For the text-containing cell, return its midpoint in [X, Y] coordinate format. 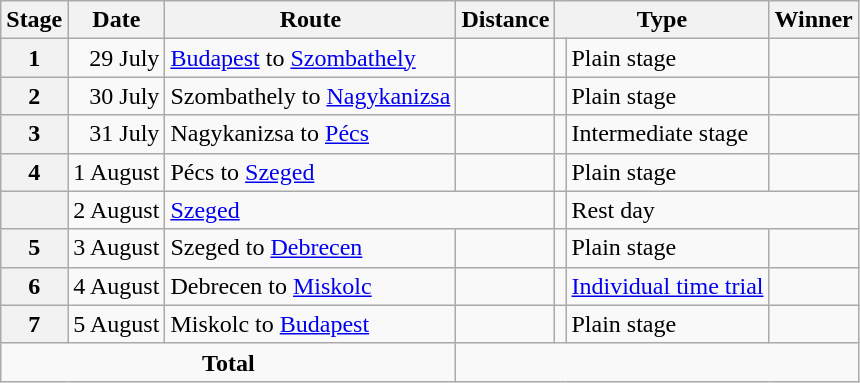
Individual time trial [668, 286]
Type [662, 20]
4 August [116, 286]
31 July [116, 134]
Szombathely to Nagykanizsa [310, 96]
5 August [116, 324]
Budapest to Szombathely [310, 58]
Route [310, 20]
2 August [116, 210]
5 [34, 248]
29 July [116, 58]
3 [34, 134]
3 August [116, 248]
Stage [34, 20]
Winner [814, 20]
Distance [506, 20]
7 [34, 324]
Total [228, 362]
Nagykanizsa to Pécs [310, 134]
Pécs to Szeged [310, 172]
Date [116, 20]
Miskolc to Budapest [310, 324]
4 [34, 172]
1 August [116, 172]
30 July [116, 96]
6 [34, 286]
Debrecen to Miskolc [310, 286]
2 [34, 96]
Rest day [712, 210]
Intermediate stage [668, 134]
1 [34, 58]
Szeged to Debrecen [310, 248]
Szeged [360, 210]
